For the text-containing cell, return its midpoint in [x, y] coordinate format. 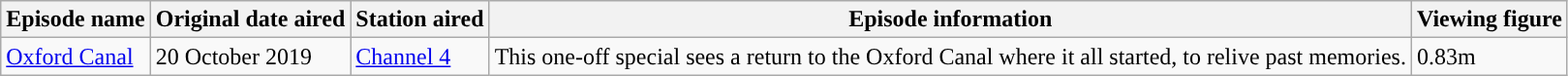
20 October 2019 [250, 57]
Station aired [420, 19]
Original date aired [250, 19]
This one-off special sees a return to the Oxford Canal where it all started, to relive past memories. [950, 57]
0.83m [1490, 57]
Viewing figure [1490, 19]
Episode information [950, 19]
Channel 4 [420, 57]
Oxford Canal [76, 57]
Episode name [76, 19]
